Pinpoint the cell where the given text exists, returning its [x, y] midpoint coordinate. 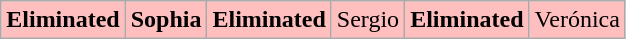
Verónica [577, 20]
Sophia [166, 20]
Sergio [368, 20]
